Scan for the cell matching the given text and deliver its [X, Y] coordinate at center. 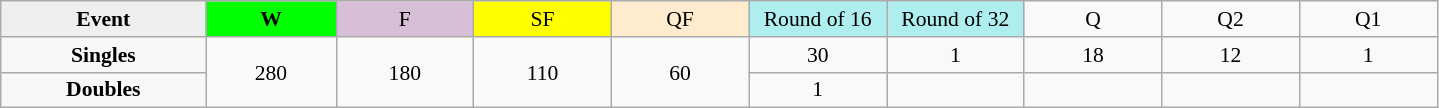
Event [104, 19]
SF [543, 19]
QF [680, 19]
Round of 32 [955, 19]
60 [680, 72]
Q [1093, 19]
18 [1093, 55]
12 [1231, 55]
Q1 [1368, 19]
Singles [104, 55]
W [271, 19]
F [405, 19]
Doubles [104, 90]
280 [271, 72]
30 [818, 55]
110 [543, 72]
Q2 [1231, 19]
Round of 16 [818, 19]
180 [405, 72]
